Pinpoint the cell where the given text exists, returning its [x, y] midpoint coordinate. 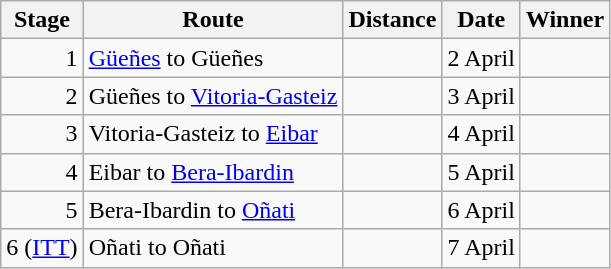
6 (ITT) [42, 248]
2 [42, 96]
Güeñes to Güeñes [213, 58]
3 April [481, 96]
Vitoria-Gasteiz to Eibar [213, 134]
Stage [42, 20]
4 April [481, 134]
2 April [481, 58]
Bera-Ibardin to Oñati [213, 210]
5 [42, 210]
1 [42, 58]
Güeñes to Vitoria-Gasteiz [213, 96]
6 April [481, 210]
3 [42, 134]
5 April [481, 172]
Winner [564, 20]
Route [213, 20]
7 April [481, 248]
4 [42, 172]
Date [481, 20]
Eibar to Bera-Ibardin [213, 172]
Distance [392, 20]
Oñati to Oñati [213, 248]
